Detect which cell encompasses the target text, then output its (x, y) center coordinate. 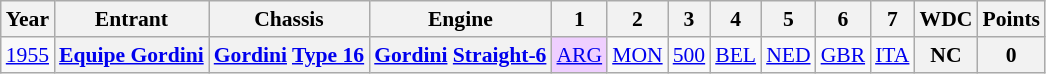
Gordini Type 16 (289, 55)
6 (844, 19)
1 (579, 19)
Year (28, 19)
MON (638, 55)
NED (788, 55)
Points (1011, 19)
WDC (946, 19)
GBR (844, 55)
5 (788, 19)
4 (736, 19)
ITA (892, 55)
NC (946, 55)
Gordini Straight-6 (460, 55)
7 (892, 19)
2 (638, 19)
3 (690, 19)
BEL (736, 55)
Chassis (289, 19)
Engine (460, 19)
0 (1011, 55)
Entrant (132, 19)
500 (690, 55)
1955 (28, 55)
ARG (579, 55)
Equipe Gordini (132, 55)
